Scan for the cell matching the given text and deliver its [x, y] coordinate at center. 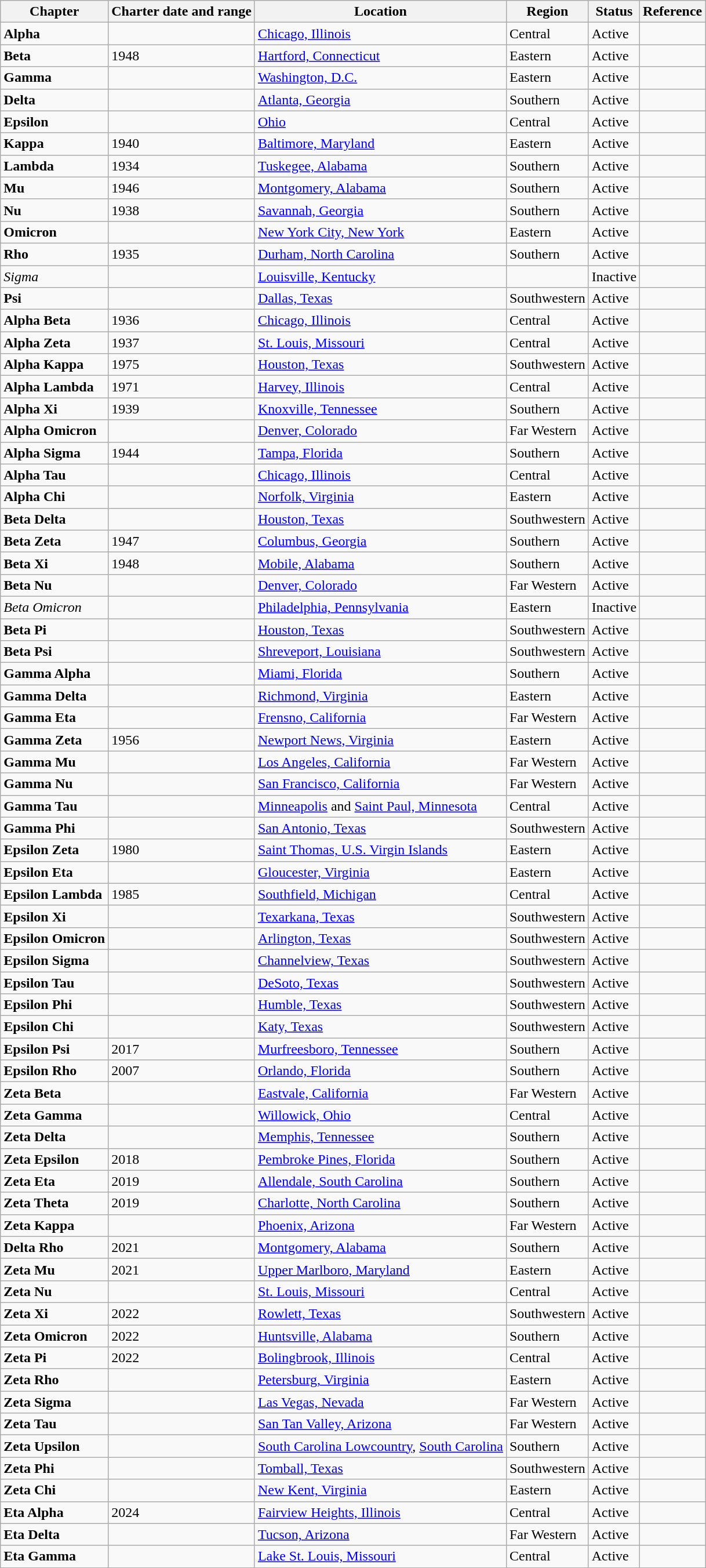
Beta [54, 56]
Zeta Mu [54, 1269]
1980 [182, 850]
Epsilon [54, 122]
Eta Delta [54, 1534]
Pembroke Pines, Florida [380, 1159]
1956 [182, 740]
Beta Nu [54, 585]
Epsilon Psi [54, 1049]
Phoenix, Arizona [380, 1225]
Gamma Delta [54, 696]
Zeta Theta [54, 1203]
Location [380, 12]
Zeta Phi [54, 1468]
Zeta Epsilon [54, 1159]
Lake St. Louis, Missouri [380, 1556]
Tomball, Texas [380, 1468]
Psi [54, 299]
Delta [54, 100]
Rowlett, Texas [380, 1313]
Zeta Chi [54, 1490]
Eta Gamma [54, 1556]
Zeta Kappa [54, 1225]
Louisville, Kentucky [380, 277]
1985 [182, 894]
Tuskegee, Alabama [380, 166]
Memphis, Tennessee [380, 1137]
Texarkana, Texas [380, 916]
Epsilon Phi [54, 1005]
Zeta Pi [54, 1358]
1975 [182, 365]
Zeta Beta [54, 1093]
Allendale, South Carolina [380, 1181]
Epsilon Xi [54, 916]
Reference [672, 12]
Chapter [54, 12]
Southfield, Michigan [380, 894]
Alpha Kappa [54, 365]
Zeta Upsilon [54, 1446]
Upper Marlboro, Maryland [380, 1269]
Beta Zeta [54, 541]
Epsilon Tau [54, 983]
Gamma Zeta [54, 740]
Alpha Sigma [54, 453]
1946 [182, 188]
1935 [182, 254]
Gamma Mu [54, 762]
Atlanta, Georgia [380, 100]
Beta Xi [54, 563]
2007 [182, 1071]
Katy, Texas [380, 1027]
New York City, New York [380, 232]
Zeta Rho [54, 1380]
2017 [182, 1049]
Epsilon Omicron [54, 938]
Frensno, California [380, 718]
Rho [54, 254]
Zeta Gamma [54, 1115]
Saint Thomas, U.S. Virgin Islands [380, 850]
Epsilon Rho [54, 1071]
Alpha [54, 34]
Zeta Eta [54, 1181]
Zeta Delta [54, 1137]
Eastvale, California [380, 1093]
DeSoto, Texas [380, 983]
1940 [182, 144]
Region [547, 12]
Gamma Nu [54, 784]
Columbus, Georgia [380, 541]
Zeta Nu [54, 1291]
Epsilon Zeta [54, 850]
Epsilon Chi [54, 1027]
Mobile, Alabama [380, 563]
Las Vegas, Nevada [380, 1402]
San Francisco, California [380, 784]
Alpha Omicron [54, 431]
Gamma Alpha [54, 674]
Gloucester, Virginia [380, 872]
Richmond, Virginia [380, 696]
Arlington, Texas [380, 938]
Newport News, Virginia [380, 740]
San Antonio, Texas [380, 828]
Kappa [54, 144]
1938 [182, 210]
Minneapolis and Saint Paul, Minnesota [380, 806]
Shreveport, Louisiana [380, 652]
Orlando, Florida [380, 1071]
Huntsville, Alabama [380, 1335]
Beta Omicron [54, 607]
Tucson, Arizona [380, 1534]
San Tan Valley, Arizona [380, 1424]
Alpha Zeta [54, 343]
Fairview Heights, Illinois [380, 1512]
Zeta Xi [54, 1313]
Harvey, Illinois [380, 387]
Alpha Chi [54, 497]
Status [614, 12]
Bolingbrook, Illinois [380, 1358]
Norfolk, Virginia [380, 497]
Epsilon Sigma [54, 960]
Dallas, Texas [380, 299]
Durham, North Carolina [380, 254]
Channelview, Texas [380, 960]
Knoxville, Tennessee [380, 409]
Alpha Xi [54, 409]
New Kent, Virginia [380, 1490]
Charlotte, North Carolina [380, 1203]
Ohio [380, 122]
Alpha Tau [54, 475]
Delta Rho [54, 1247]
Zeta Sigma [54, 1402]
Washington, D.C. [380, 78]
Gamma Eta [54, 718]
Alpha Lambda [54, 387]
Murfreesboro, Tennessee [380, 1049]
Beta Psi [54, 652]
Willowick, Ohio [380, 1115]
1947 [182, 541]
Sigma [54, 277]
1934 [182, 166]
Omicron [54, 232]
1937 [182, 343]
Eta Alpha [54, 1512]
Epsilon Lambda [54, 894]
Miami, Florida [380, 674]
Zeta Omicron [54, 1335]
1939 [182, 409]
Lambda [54, 166]
Alpha Beta [54, 321]
Petersburg, Virginia [380, 1380]
Nu [54, 210]
1971 [182, 387]
Zeta Tau [54, 1424]
Charter date and range [182, 12]
Gamma [54, 78]
1936 [182, 321]
2024 [182, 1512]
Baltimore, Maryland [380, 144]
1944 [182, 453]
Humble, Texas [380, 1005]
2018 [182, 1159]
Beta Pi [54, 629]
Savannah, Georgia [380, 210]
Philadelphia, Pennsylvania [380, 607]
Mu [54, 188]
South Carolina Lowcountry, South Carolina [380, 1446]
Hartford, Connecticut [380, 56]
Epsilon Eta [54, 872]
Gamma Phi [54, 828]
Beta Delta [54, 519]
Gamma Tau [54, 806]
Los Angeles, California [380, 762]
Tampa, Florida [380, 453]
